Provide the [x, y] coordinate of the cell's center where the given text is located.  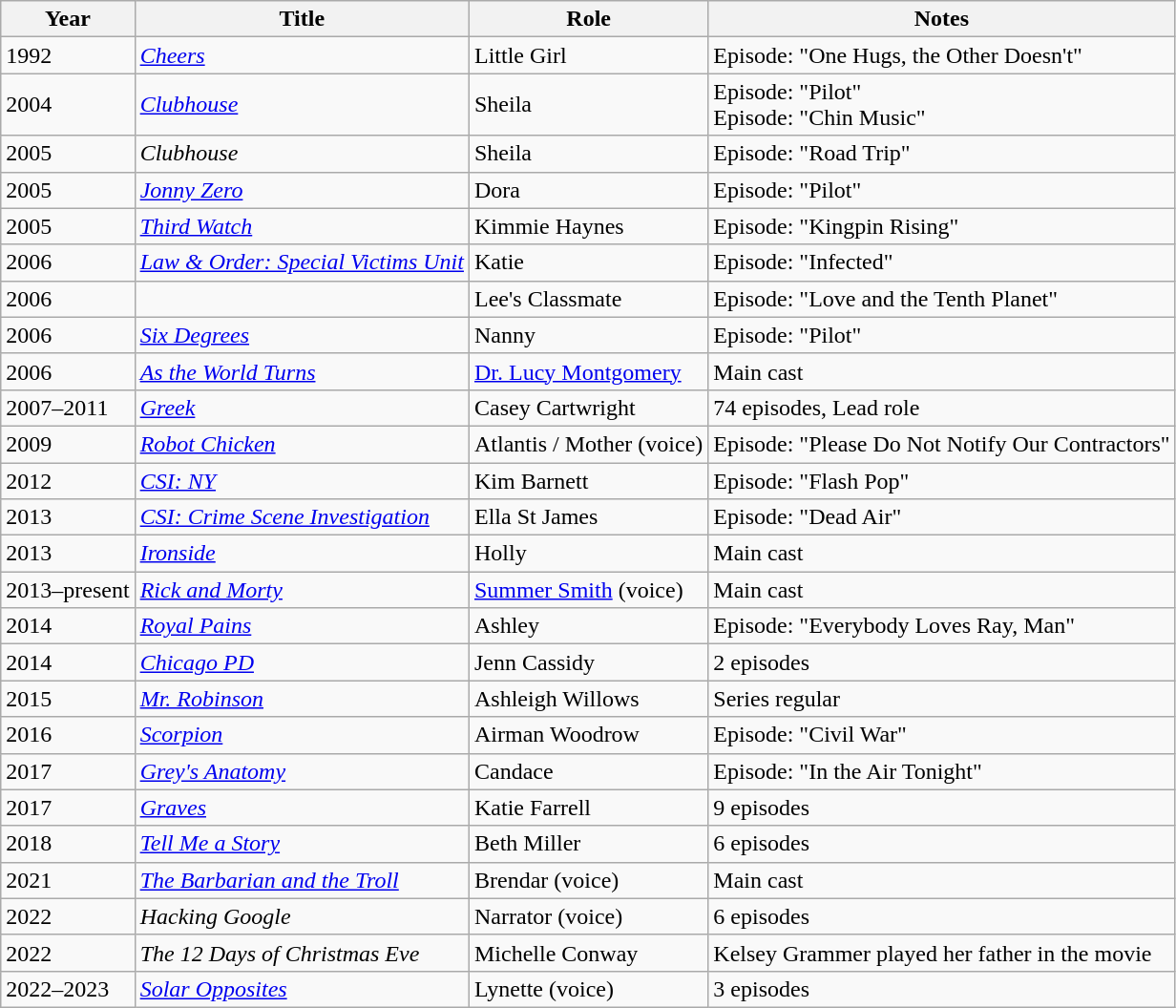
Michelle Conway [588, 953]
1992 [68, 55]
Episode: "Pilot"Episode: "Chin Music" [941, 105]
Title [302, 19]
The Barbarian and the Troll [302, 880]
2013–present [68, 590]
2021 [68, 880]
Greek [302, 408]
The 12 Days of Christmas Eve [302, 953]
Ironside [302, 554]
Episode: "Infected" [941, 262]
Lee's Classmate [588, 299]
2009 [68, 444]
Solar Opposites [302, 989]
Atlantis / Mother (voice) [588, 444]
Graves [302, 808]
2004 [68, 105]
Lynette (voice) [588, 989]
Scorpion [302, 735]
Airman Woodrow [588, 735]
2016 [68, 735]
Episode: "Civil War" [941, 735]
Mr. Robinson [302, 699]
2015 [68, 699]
Narrator (voice) [588, 916]
Katie Farrell [588, 808]
Episode: "Kingpin Rising" [941, 226]
Year [68, 19]
Little Girl [588, 55]
Role [588, 19]
Katie [588, 262]
Series regular [941, 699]
Candace [588, 771]
2007–2011 [68, 408]
Cheers [302, 55]
Brendar (voice) [588, 880]
Kimmie Haynes [588, 226]
74 episodes, Lead role [941, 408]
Summer Smith (voice) [588, 590]
2018 [68, 844]
Casey Cartwright [588, 408]
Notes [941, 19]
3 episodes [941, 989]
Episode: "Road Trip" [941, 154]
2022–2023 [68, 989]
Episode: "Love and the Tenth Planet" [941, 299]
Jonny Zero [302, 190]
Grey's Anatomy [302, 771]
Episode: "Everybody Loves Ray, Man" [941, 626]
Robot Chicken [302, 444]
Beth Miller [588, 844]
Episode: "Dead Air" [941, 517]
Third Watch [302, 226]
Episode: "Flash Pop" [941, 480]
Ashley [588, 626]
Jenn Cassidy [588, 662]
Kim Barnett [588, 480]
Kelsey Grammer played her father in the movie [941, 953]
Ella St James [588, 517]
Dora [588, 190]
Rick and Morty [302, 590]
Six Degrees [302, 335]
CSI: NY [302, 480]
Holly [588, 554]
Episode: "In the Air Tonight" [941, 771]
Dr. Lucy Montgomery [588, 371]
Tell Me a Story [302, 844]
Law & Order: Special Victims Unit [302, 262]
Episode: "Please Do Not Notify Our Contractors" [941, 444]
Nanny [588, 335]
2012 [68, 480]
Chicago PD [302, 662]
Episode: "One Hugs, the Other Doesn't" [941, 55]
9 episodes [941, 808]
As the World Turns [302, 371]
Royal Pains [302, 626]
Ashleigh Willows [588, 699]
2 episodes [941, 662]
CSI: Crime Scene Investigation [302, 517]
Hacking Google [302, 916]
